Output the (x, y) coordinate of the center of the cell containing the given text.  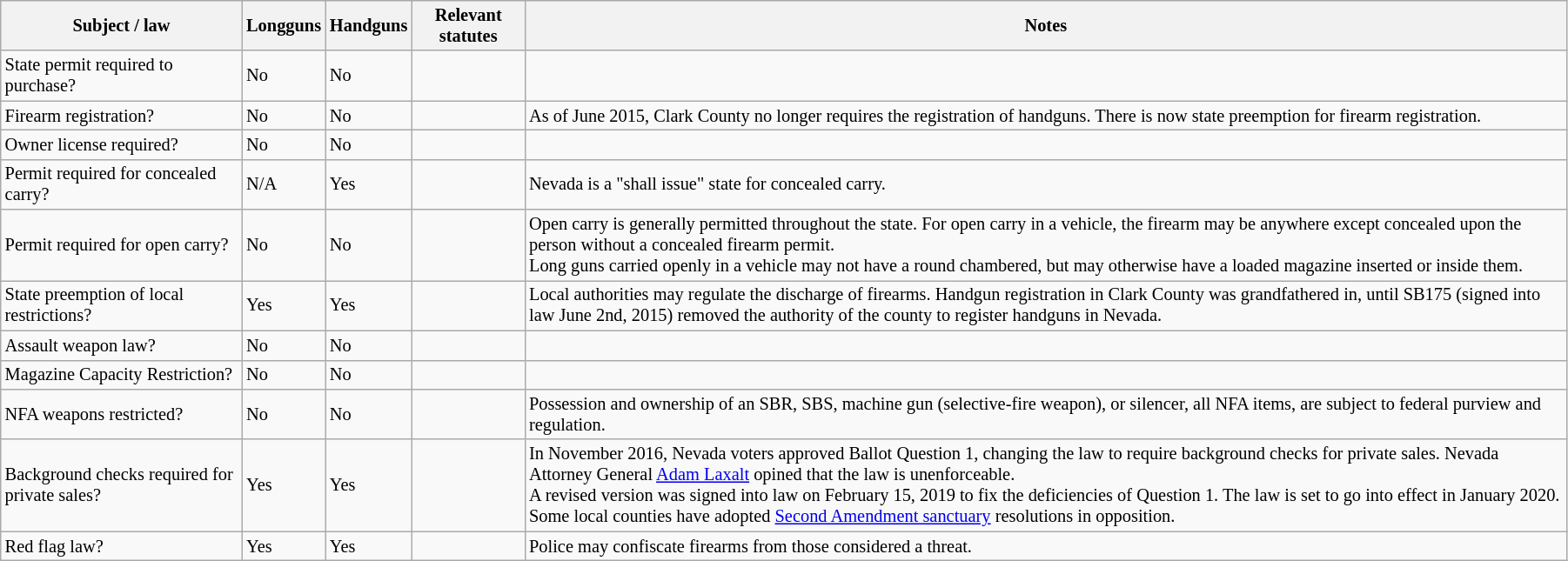
Relevant statutes (468, 25)
Firearm registration? (122, 116)
As of June 2015, Clark County no longer requires the registration of handguns. There is now state preemption for firearm registration. (1046, 116)
N/A (284, 184)
State preemption of local restrictions? (122, 305)
State permit required to purchase? (122, 76)
Assault weapon law? (122, 345)
Magazine Capacity Restriction? (122, 375)
Notes (1046, 25)
Permit required for open carry? (122, 245)
Red flag law? (122, 546)
Background checks required for private sales? (122, 485)
NFA weapons restricted? (122, 414)
Nevada is a "shall issue" state for concealed carry. (1046, 184)
Owner license required? (122, 144)
Handguns (369, 25)
Subject / law (122, 25)
Permit required for concealed carry? (122, 184)
Police may confiscate firearms from those considered a threat. (1046, 546)
Longguns (284, 25)
